Locate the cell with the specified text and output its (X, Y) center coordinate. 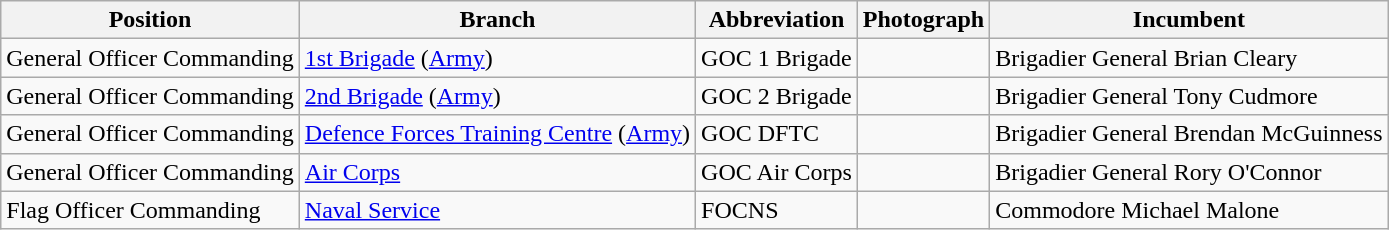
Naval Service (497, 210)
Brigadier General Tony Cudmore (1189, 96)
Flag Officer Commanding (150, 210)
1st Brigade (Army) (497, 58)
Brigadier General Brendan McGuinness (1189, 134)
Branch (497, 20)
2nd Brigade (Army) (497, 96)
Brigadier General Brian Cleary (1189, 58)
Air Corps (497, 172)
GOC DFTC (777, 134)
GOC Air Corps (777, 172)
Defence Forces Training Centre (Army) (497, 134)
FOCNS (777, 210)
Position (150, 20)
GOC 1 Brigade (777, 58)
Photograph (923, 20)
GOC 2 Brigade (777, 96)
Brigadier General Rory O'Connor (1189, 172)
Incumbent (1189, 20)
Abbreviation (777, 20)
Commodore Michael Malone (1189, 210)
